Capture the cell that displays the provided text and extract its [X, Y] central coordinate. 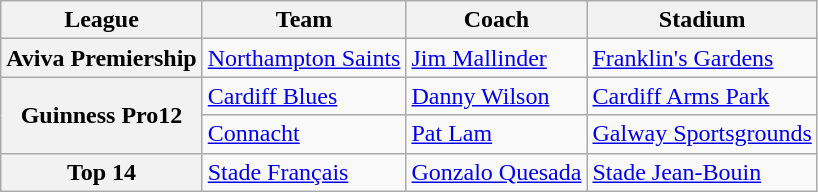
Danny Wilson [496, 96]
Cardiff Blues [304, 96]
Top 14 [102, 172]
Coach [496, 20]
Guinness Pro12 [102, 115]
Stade Français [304, 172]
Northampton Saints [304, 58]
Stadium [702, 20]
Gonzalo Quesada [496, 172]
Jim Mallinder [496, 58]
Galway Sportsgrounds [702, 134]
Pat Lam [496, 134]
Aviva Premiership [102, 58]
Cardiff Arms Park [702, 96]
League [102, 20]
Stade Jean-Bouin [702, 172]
Team [304, 20]
Connacht [304, 134]
Franklin's Gardens [702, 58]
